Determine the [X, Y] coordinate at the center of the cell enclosing the given text.  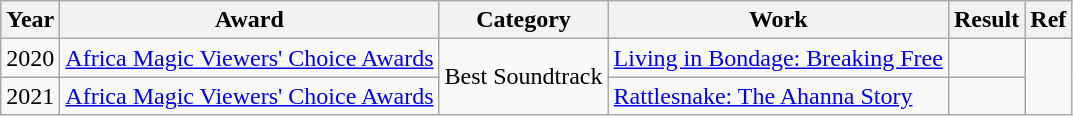
Ref [1048, 20]
2020 [30, 58]
Year [30, 20]
Award [250, 20]
Category [524, 20]
2021 [30, 96]
Rattlesnake: The Ahanna Story [778, 96]
Result [986, 20]
Work [778, 20]
Living in Bondage: Breaking Free [778, 58]
Best Soundtrack [524, 77]
